Identify which cell holds the provided text, then report its [x, y] central coordinate. 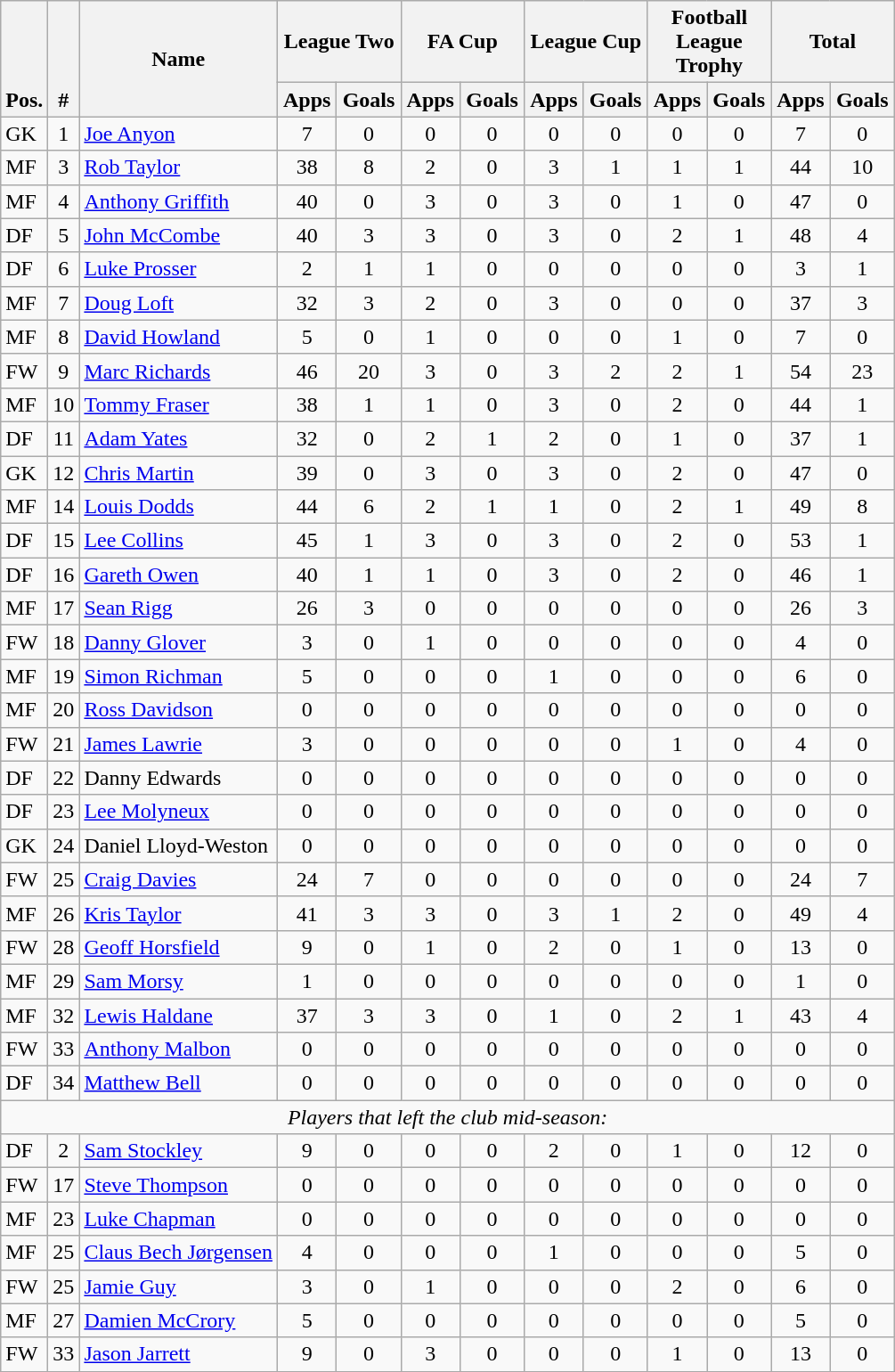
11 [64, 438]
Lee Collins [178, 541]
Rob Taylor [178, 167]
Luke Prosser [178, 269]
43 [801, 1015]
Matthew Bell [178, 1083]
45 [306, 541]
# [64, 59]
39 [306, 473]
Craig Davies [178, 879]
League Cup [586, 42]
Jason Jarrett [178, 1354]
29 [64, 981]
48 [801, 235]
41 [306, 913]
League Two [338, 42]
Danny Glover [178, 642]
54 [801, 371]
Doug Loft [178, 303]
16 [64, 575]
Total [834, 42]
53 [801, 541]
Geoff Horsfield [178, 947]
Sam Morsy [178, 981]
Danny Edwards [178, 778]
Gareth Owen [178, 575]
Pos. [25, 59]
James Lawrie [178, 744]
Steve Thompson [178, 1185]
15 [64, 541]
Players that left the club mid-season: [448, 1117]
Anthony Malbon [178, 1049]
Adam Yates [178, 438]
34 [64, 1083]
Anthony Griffith [178, 201]
Daniel Lloyd-Weston [178, 845]
19 [64, 676]
Jamie Guy [178, 1286]
Lee Molyneux [178, 812]
Sean Rigg [178, 608]
Luke Chapman [178, 1219]
14 [64, 507]
Chris Martin [178, 473]
18 [64, 642]
Name [178, 59]
28 [64, 947]
Joe Anyon [178, 134]
22 [64, 778]
David Howland [178, 337]
Kris Taylor [178, 913]
John McCombe [178, 235]
21 [64, 744]
Ross Davidson [178, 710]
Claus Bech Jørgensen [178, 1253]
Louis Dodds [178, 507]
Tommy Fraser [178, 404]
FA Cup [463, 42]
Damien McCrory [178, 1320]
Sam Stockley [178, 1151]
Simon Richman [178, 676]
Lewis Haldane [178, 1015]
Marc Richards [178, 371]
Football League Trophy [709, 42]
27 [64, 1320]
